Locate the cell with the specified text and output its [x, y] center coordinate. 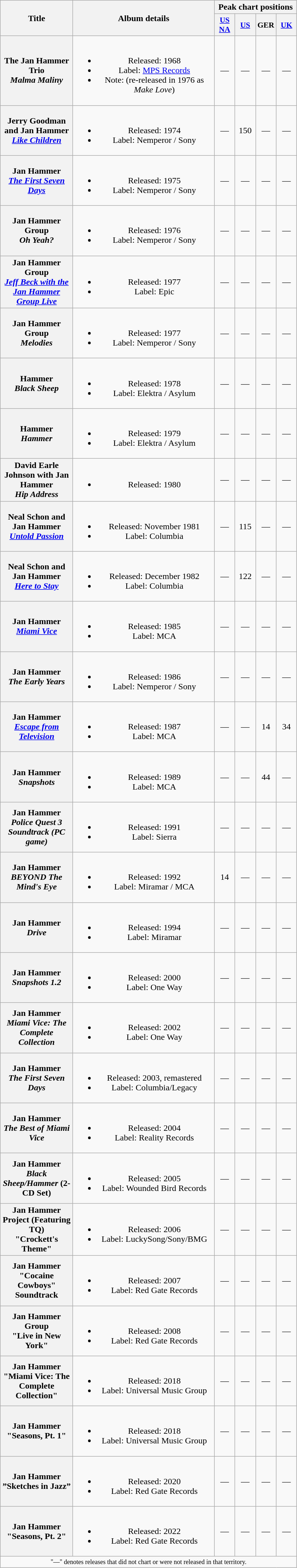
David Earle Johnson with Jan HammerHip Address [36, 480]
HammerBlack Sheep [36, 383]
Jan HammerSnapshots [36, 777]
Jan Hammer "Cocaine Cowboys" Soundtrack [36, 1280]
Released: 2002Label: One Way [144, 1028]
"—" denotes releases that did not chart or were not released in that territory. [149, 1562]
Jan HammerMiami Vice: The Complete Collection [36, 1028]
Released: 1994Label: Miramar [144, 927]
115 [245, 526]
Released: 1980 [144, 480]
Released: November 1981Label: Columbia [144, 526]
Released: 1985Label: MCA [144, 627]
Jerry Goodman and Jan HammerLike Children [36, 130]
Jan Hammer Group"Live in New York" [36, 1331]
Jan Hammer Project (Featuring TQ)"Crockett's Theme" [36, 1229]
Released: 1992Label: Miramar / MCA [144, 877]
Jan HammerSnapshots 1.2 [36, 978]
Jan Hammer”Sketches in Jazz” [36, 1481]
Released: 1991Label: Sierra [144, 827]
The Jan Hammer TrioMalma Maliny [36, 71]
UK [287, 25]
GER [266, 25]
44 [266, 777]
Jan HammerMiami Vice [36, 627]
Released: 1979Label: Elektra / Asylum [144, 433]
Jan HammerDrive [36, 927]
Jan HammerBlack Sheep/Hammer (2-CD Set) [36, 1178]
Neal Schon and Jan HammerHere to Stay [36, 576]
US NA [225, 25]
150 [245, 130]
Released: 1989Label: MCA [144, 777]
US [245, 25]
Jan Hammer"Miami Vice: The Complete Collection" [36, 1381]
Title [36, 18]
Released: 1977Label: Nemperor / Sony [144, 333]
Released: 1968Label: MPS RecordsNote: (re-released in 1976 as Make Love) [144, 71]
122 [245, 576]
Released: 1975Label: Nemperor / Sony [144, 180]
Jan HammerThe Best of Miami Vice [36, 1128]
Released: 2020Label: Red Gate Records [144, 1481]
Released: 1977Label: Epic [144, 282]
HammerHammer [36, 433]
34 [287, 727]
Released: 2006Label: LuckySong/Sony/BMG [144, 1229]
Released: 1987Label: MCA [144, 727]
Released: December 1982Label: Columbia [144, 576]
Neal Schon and Jan HammerUntold Passion [36, 526]
Released: 1976Label: Nemperor / Sony [144, 231]
Released: 2005Label: Wounded Bird Records [144, 1178]
Released: 2022Label: Red Gate Records [144, 1531]
Released: 1974Label: Nemperor / Sony [144, 130]
Jan Hammer GroupJeff Beck with the Jan Hammer Group Live [36, 282]
Jan HammerThe Early Years [36, 677]
Jan Hammer"Seasons, Pt. 1" [36, 1431]
Jan HammerPolice Quest 3 Soundtrack (PC game) [36, 827]
Jan HammerEscape from Television [36, 727]
Released: 2003, remasteredLabel: Columbia/Legacy [144, 1078]
Peak chart positions [255, 7]
Jan Hammer"Seasons, Pt. 2" [36, 1531]
Jan Hammer GroupMelodies [36, 333]
Released: 1986Label: Nemperor / Sony [144, 677]
Released: 2004Label: Reality Records [144, 1128]
Album details [144, 18]
Jan Hammer GroupOh Yeah? [36, 231]
Jan HammerBEYOND The Mind's Eye [36, 877]
Released: 2008Label: Red Gate Records [144, 1331]
Released: 1978Label: Elektra / Asylum [144, 383]
Released: 2000Label: One Way [144, 978]
Released: 2007Label: Red Gate Records [144, 1280]
